For the text-containing cell, return its midpoint in [X, Y] coordinate format. 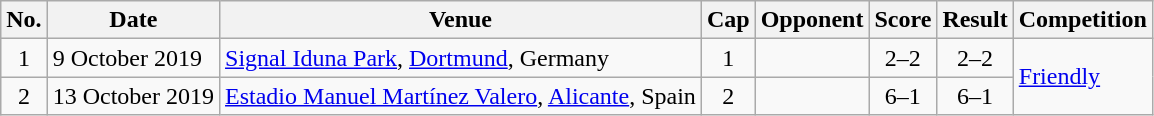
Date [133, 20]
Estadio Manuel Martínez Valero, Alicante, Spain [461, 96]
Cap [728, 20]
Opponent [812, 20]
Competition [1082, 20]
Score [903, 20]
13 October 2019 [133, 96]
Venue [461, 20]
No. [24, 20]
Friendly [1082, 77]
9 October 2019 [133, 58]
Result [975, 20]
Signal Iduna Park, Dortmund, Germany [461, 58]
